For the text-containing cell, return its midpoint in [x, y] coordinate format. 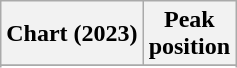
Peakposition [189, 34]
Chart (2023) [72, 34]
